Extract the (X, Y) coordinate from the center of the cell holding the provided text.  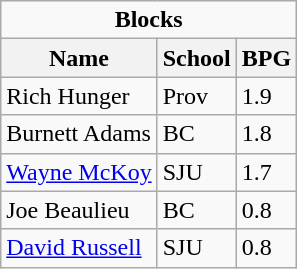
School (196, 58)
BPG (266, 58)
Burnett Adams (79, 134)
Blocks (149, 20)
1.7 (266, 172)
Prov (196, 96)
Name (79, 58)
Joe Beaulieu (79, 210)
Rich Hunger (79, 96)
1.8 (266, 134)
Wayne McKoy (79, 172)
David Russell (79, 248)
1.9 (266, 96)
